Capture the cell that displays the provided text and extract its (X, Y) central coordinate. 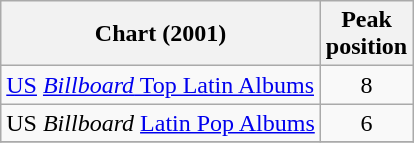
6 (366, 123)
Chart (2001) (161, 34)
US Billboard Top Latin Albums (161, 85)
8 (366, 85)
US Billboard Latin Pop Albums (161, 123)
Peakposition (366, 34)
